Capture the cell that displays the provided text and extract its [x, y] central coordinate. 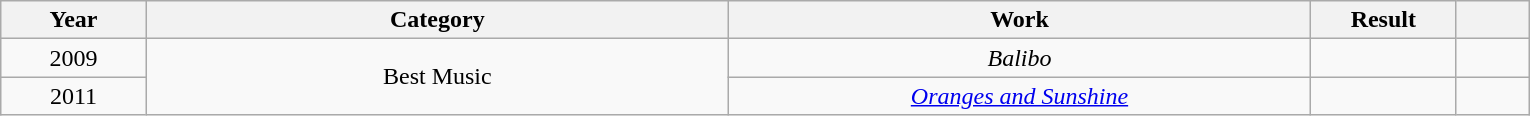
Best Music [437, 77]
2011 [74, 96]
Work [1019, 20]
2009 [74, 58]
Year [74, 20]
Oranges and Sunshine [1019, 96]
Result [1384, 20]
Balibo [1019, 58]
Category [437, 20]
